Scan for the cell matching the given text and deliver its [x, y] coordinate at center. 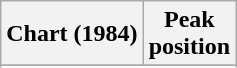
Peakposition [189, 34]
Chart (1984) [72, 34]
